Return the (x, y) coordinate for the center point of the cell that contains the specified text.  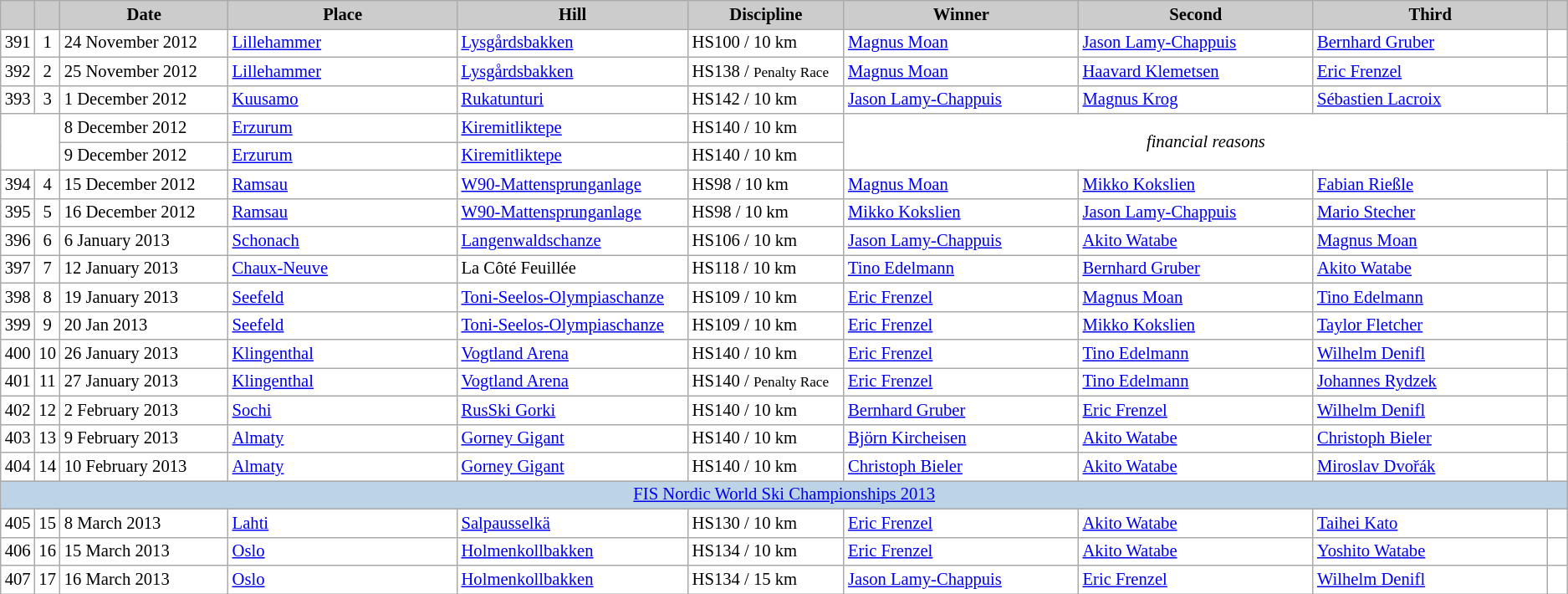
HS138 / Penalty Race (766, 71)
Rukatunturi (573, 100)
Winner (961, 14)
399 (18, 325)
406 (18, 551)
5 (47, 213)
27 January 2013 (144, 381)
HS106 / 10 km (766, 240)
1 December 2012 (144, 100)
Magnus Krog (1196, 100)
7 (47, 269)
25 November 2012 (144, 71)
15 (47, 523)
16 (47, 551)
Fabian Rießle (1430, 184)
405 (18, 523)
Björn Kircheisen (961, 438)
Taylor Fletcher (1430, 325)
Yoshito Watabe (1430, 551)
402 (18, 410)
391 (18, 43)
Lahti (343, 523)
2 February 2013 (144, 410)
Taihei Kato (1430, 523)
400 (18, 354)
Salpausselkä (573, 523)
398 (18, 297)
FIS Nordic World Ski Championships 2013 (784, 494)
Johannes Rydzek (1430, 381)
394 (18, 184)
4 (47, 184)
HS130 / 10 km (766, 523)
HS118 / 10 km (766, 269)
14 (47, 466)
Chaux-Neuve (343, 269)
16 December 2012 (144, 213)
Date (144, 14)
10 February 2013 (144, 466)
Mario Stecher (1430, 213)
397 (18, 269)
Discipline (766, 14)
10 (47, 354)
HS134 / 15 km (766, 580)
407 (18, 580)
9 (47, 325)
8 (47, 297)
393 (18, 100)
12 (47, 410)
15 March 2013 (144, 551)
La Côté Feuillée (573, 269)
26 January 2013 (144, 354)
Langenwaldschanze (573, 240)
392 (18, 71)
HS100 / 10 km (766, 43)
404 (18, 466)
RusSki Gorki (573, 410)
396 (18, 240)
Place (343, 14)
403 (18, 438)
19 January 2013 (144, 297)
9 February 2013 (144, 438)
12 January 2013 (144, 269)
Schonach (343, 240)
HS134 / 10 km (766, 551)
20 Jan 2013 (144, 325)
8 December 2012 (144, 128)
11 (47, 381)
17 (47, 580)
9 December 2012 (144, 156)
Second (1196, 14)
6 (47, 240)
Kuusamo (343, 100)
Miroslav Dvořák (1430, 466)
1 (47, 43)
16 March 2013 (144, 580)
13 (47, 438)
2 (47, 71)
3 (47, 100)
401 (18, 381)
15 December 2012 (144, 184)
6 January 2013 (144, 240)
395 (18, 213)
8 March 2013 (144, 523)
Sébastien Lacroix (1430, 100)
Haavard Klemetsen (1196, 71)
Third (1430, 14)
HS140 / Penalty Race (766, 381)
financial reasons (1206, 142)
Hill (573, 14)
24 November 2012 (144, 43)
Sochi (343, 410)
HS142 / 10 km (766, 100)
